Return the [x, y] coordinate for the center point of the cell that contains the specified text.  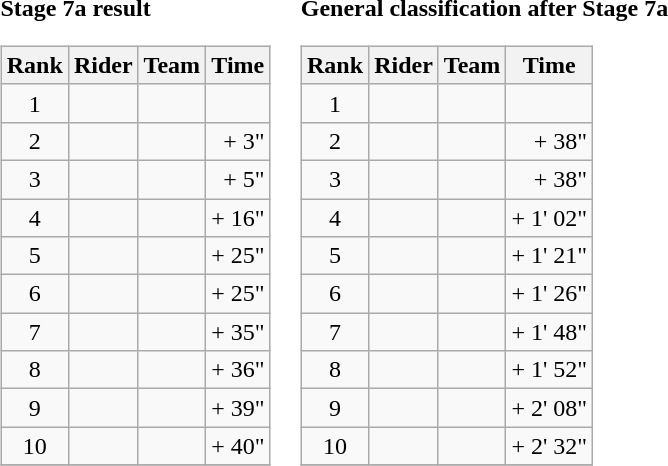
+ 1' 26" [550, 294]
+ 2' 32" [550, 446]
+ 3" [238, 141]
+ 1' 02" [550, 217]
+ 5" [238, 179]
+ 36" [238, 370]
+ 1' 52" [550, 370]
+ 35" [238, 332]
+ 1' 21" [550, 256]
+ 1' 48" [550, 332]
+ 16" [238, 217]
+ 39" [238, 408]
+ 2' 08" [550, 408]
+ 40" [238, 446]
